Find where the given text appears and provide that cell's center as (X, Y) coordinate. 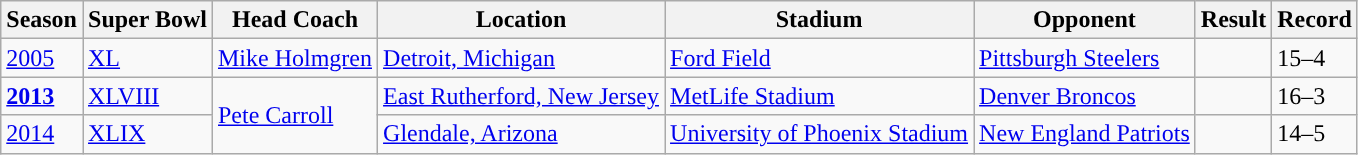
University of Phoenix Stadium (820, 134)
Pete Carroll (294, 115)
Stadium (820, 20)
Record (1315, 20)
Mike Holmgren (294, 58)
Detroit, Michigan (522, 58)
Super Bowl (147, 20)
2005 (42, 58)
2013 (42, 96)
16–3 (1315, 96)
14–5 (1315, 134)
Head Coach (294, 20)
XLVIII (147, 96)
2014 (42, 134)
Season (42, 20)
Ford Field (820, 58)
MetLife Stadium (820, 96)
XLIX (147, 134)
Denver Broncos (1085, 96)
New England Patriots (1085, 134)
East Rutherford, New Jersey (522, 96)
Pittsburgh Steelers (1085, 58)
XL (147, 58)
Result (1233, 20)
Opponent (1085, 20)
15–4 (1315, 58)
Glendale, Arizona (522, 134)
Location (522, 20)
